Return the [x, y] coordinate for the center point of the cell that contains the specified text.  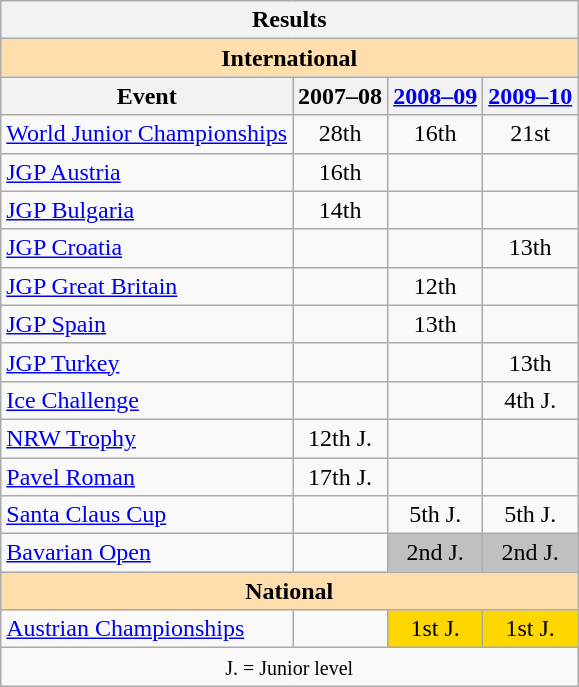
JGP Turkey [147, 362]
12th J. [340, 438]
Ice Challenge [147, 400]
Pavel Roman [147, 477]
Santa Claus Cup [147, 515]
JGP Spain [147, 324]
JGP Croatia [147, 248]
12th [436, 286]
Results [290, 20]
JGP Great Britain [147, 286]
National [290, 591]
2007–08 [340, 96]
JGP Bulgaria [147, 210]
4th J. [530, 400]
14th [340, 210]
NRW Trophy [147, 438]
World Junior Championships [147, 134]
Austrian Championships [147, 629]
2008–09 [436, 96]
28th [340, 134]
Bavarian Open [147, 553]
21st [530, 134]
International [290, 58]
Event [147, 96]
17th J. [340, 477]
J. = Junior level [290, 667]
2009–10 [530, 96]
JGP Austria [147, 172]
